Determine the [X, Y] coordinate at the center of the cell enclosing the given text.  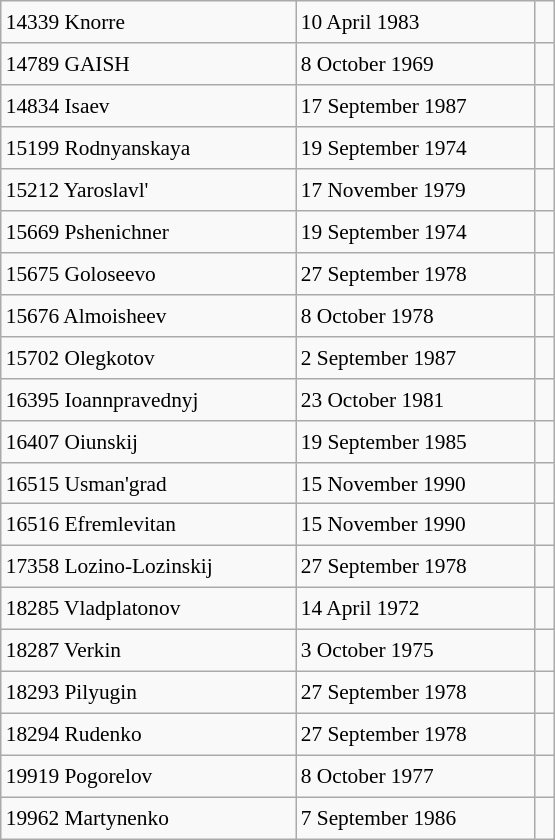
8 October 1977 [416, 776]
15669 Pshenichner [148, 232]
17 September 1987 [416, 106]
16516 Efremlevitan [148, 525]
18293 Pilyugin [148, 693]
15702 Olegkotov [148, 357]
18294 Rudenko [148, 735]
7 September 1986 [416, 818]
17358 Lozino-Lozinskij [148, 567]
14789 GAISH [148, 64]
19962 Martynenko [148, 818]
16515 Usman'grad [148, 483]
17 November 1979 [416, 190]
18287 Verkin [148, 651]
15675 Goloseevo [148, 274]
14834 Isaev [148, 106]
15199 Rodnyanskaya [148, 148]
14 April 1972 [416, 609]
8 October 1978 [416, 315]
8 October 1969 [416, 64]
18285 Vladplatonov [148, 609]
10 April 1983 [416, 22]
16407 Oiunskij [148, 441]
19919 Pogorelov [148, 776]
19 September 1985 [416, 441]
16395 Ioannpravednyj [148, 399]
2 September 1987 [416, 357]
3 October 1975 [416, 651]
15676 Almoisheev [148, 315]
23 October 1981 [416, 399]
15212 Yaroslavl' [148, 190]
14339 Knorre [148, 22]
